Capture the cell that displays the provided text and extract its [x, y] central coordinate. 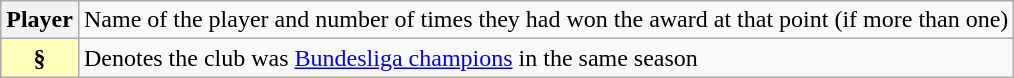
Name of the player and number of times they had won the award at that point (if more than one) [546, 20]
Player [40, 20]
§ [40, 58]
Denotes the club was Bundesliga champions in the same season [546, 58]
